Locate the cell with the specified text and output its (x, y) center coordinate. 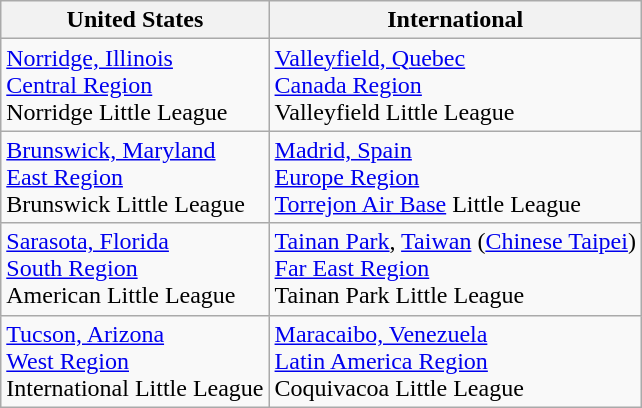
Madrid, SpainEurope RegionTorrejon Air Base Little League (455, 177)
Sarasota, FloridaSouth RegionAmerican Little League (135, 269)
Tainan Park, Taiwan (Chinese Taipei)Far East RegionTainan Park Little League (455, 269)
Tucson, ArizonaWest RegionInternational Little League (135, 361)
United States (135, 20)
Valleyfield, Quebec Canada RegionValleyfield Little League (455, 85)
International (455, 20)
Norridge, IllinoisCentral RegionNorridge Little League (135, 85)
Maracaibo, VenezuelaLatin America RegionCoquivacoa Little League (455, 361)
Brunswick, MarylandEast RegionBrunswick Little League (135, 177)
